For the text-containing cell, return its midpoint in [x, y] coordinate format. 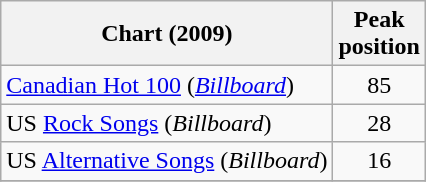
US Rock Songs (Billboard) [167, 123]
Peakposition [379, 34]
28 [379, 123]
16 [379, 161]
US Alternative Songs (Billboard) [167, 161]
85 [379, 85]
Canadian Hot 100 (Billboard) [167, 85]
Chart (2009) [167, 34]
